Extract the [x, y] coordinate from the center of the cell holding the provided text.  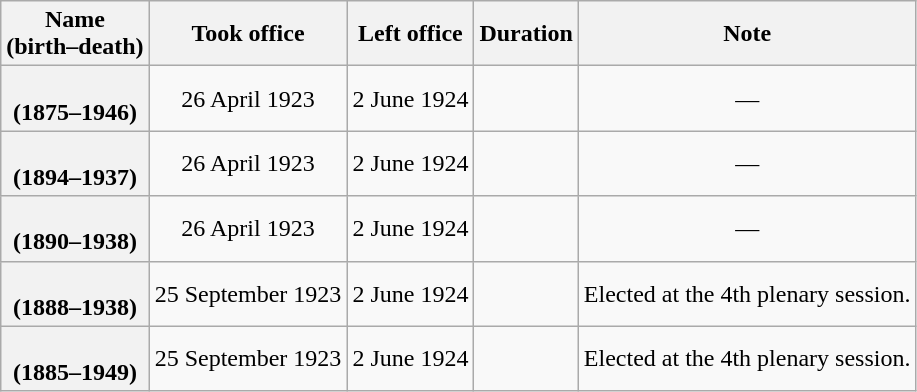
Took office [248, 34]
(1894–1937) [75, 164]
Left office [410, 34]
(1885–1949) [75, 358]
Note [747, 34]
(1875–1946) [75, 98]
(1888–1938) [75, 294]
Duration [526, 34]
Name(birth–death) [75, 34]
(1890–1938) [75, 228]
